For the text-containing cell, return its midpoint in (X, Y) coordinate format. 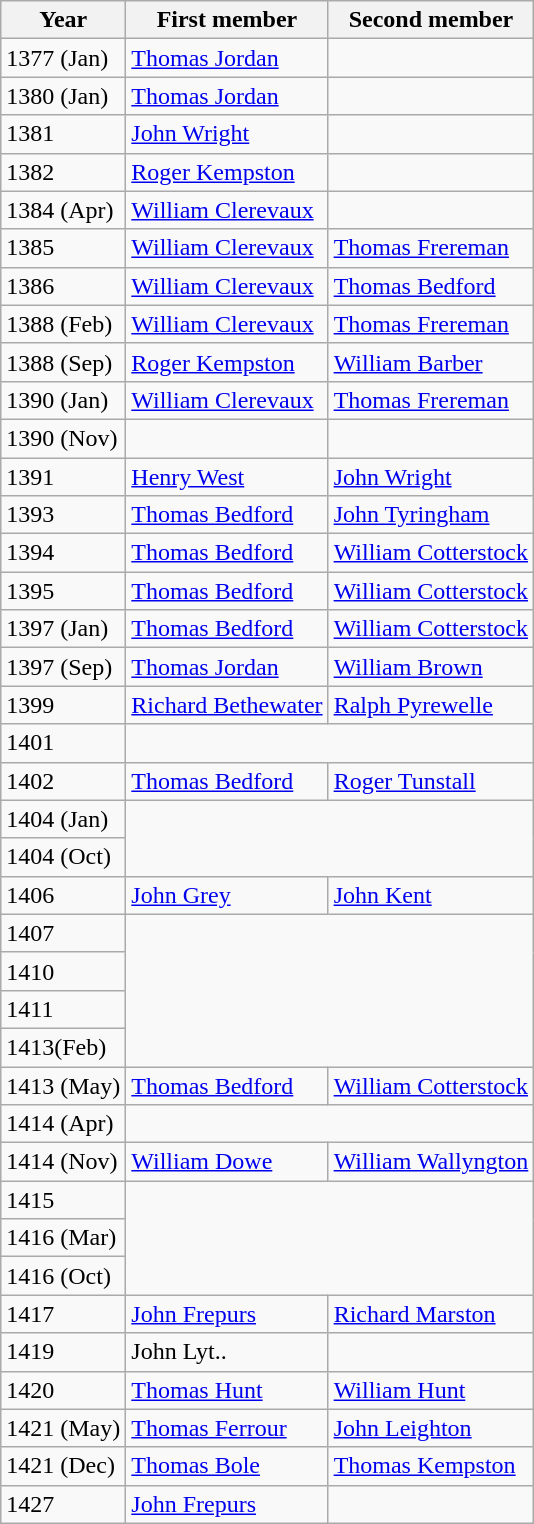
1385 (64, 248)
1404 (Oct) (64, 857)
1382 (64, 172)
1394 (64, 553)
1410 (64, 971)
Thomas Ferrour (227, 1428)
1421 (Dec) (64, 1466)
1386 (64, 286)
William Barber (431, 362)
1411 (64, 1009)
1384 (Apr) (64, 210)
John Leighton (431, 1428)
1407 (64, 933)
William Brown (431, 667)
Richard Marston (431, 1314)
1404 (Jan) (64, 819)
John Grey (227, 895)
First member (227, 20)
1393 (64, 515)
Second member (431, 20)
1390 (Jan) (64, 400)
Thomas Bole (227, 1466)
1427 (64, 1504)
1416 (Mar) (64, 1238)
1406 (64, 895)
1380 (Jan) (64, 96)
1390 (Nov) (64, 438)
1381 (64, 134)
1402 (64, 781)
Year (64, 20)
1416 (Oct) (64, 1276)
1397 (Sep) (64, 667)
1397 (Jan) (64, 629)
1399 (64, 705)
1391 (64, 477)
1388 (Sep) (64, 362)
Roger Tunstall (431, 781)
1395 (64, 591)
John Kent (431, 895)
1414 (Nov) (64, 1162)
Ralph Pyrewelle (431, 705)
1417 (64, 1314)
John Tyringham (431, 515)
William Wallyngton (431, 1162)
1415 (64, 1200)
William Hunt (431, 1390)
1420 (64, 1390)
1419 (64, 1352)
1421 (May) (64, 1428)
1413(Feb) (64, 1047)
1377 (Jan) (64, 58)
William Dowe (227, 1162)
Thomas Hunt (227, 1390)
Henry West (227, 477)
Richard Bethewater (227, 705)
John Lyt.. (227, 1352)
Thomas Kempston (431, 1466)
1414 (Apr) (64, 1124)
1401 (64, 743)
1388 (Feb) (64, 324)
1413 (May) (64, 1085)
